Output the [x, y] coordinate of the center of the cell containing the given text.  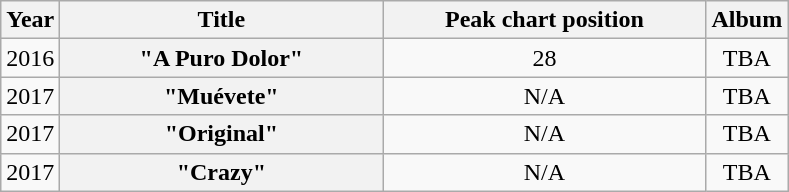
"Original" [222, 134]
28 [544, 58]
Album [747, 20]
"Muévete" [222, 96]
Title [222, 20]
Year [30, 20]
2016 [30, 58]
"A Puro Dolor" [222, 58]
Peak chart position [544, 20]
"Crazy" [222, 172]
